Pinpoint the cell where the given text exists, returning its (x, y) midpoint coordinate. 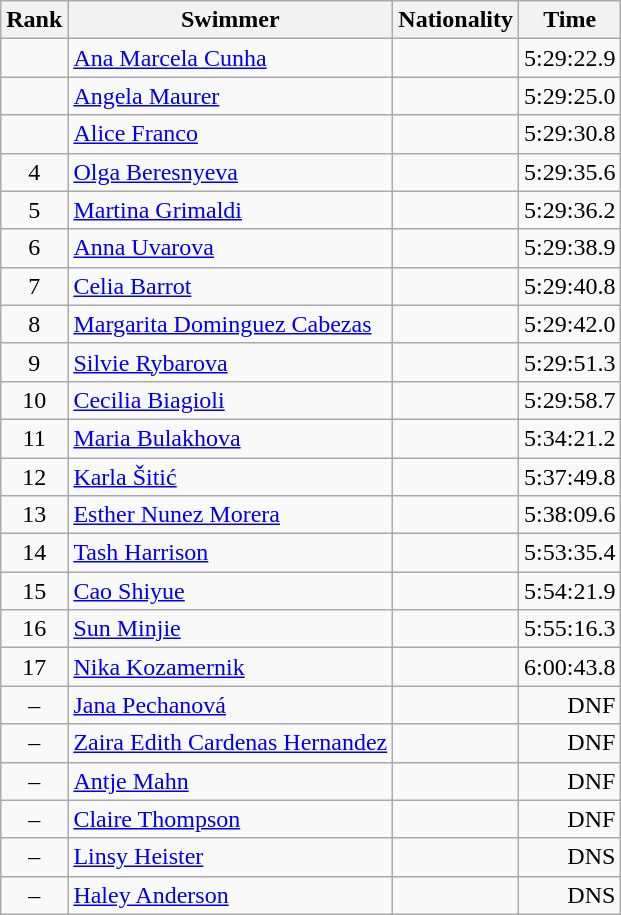
Cao Shiyue (230, 591)
5:34:21.2 (570, 438)
9 (34, 362)
8 (34, 324)
6 (34, 248)
4 (34, 172)
5:29:25.0 (570, 96)
5:29:30.8 (570, 134)
Esther Nunez Morera (230, 515)
Time (570, 20)
5:29:42.0 (570, 324)
5:29:51.3 (570, 362)
Claire Thompson (230, 819)
5:29:36.2 (570, 210)
5:38:09.6 (570, 515)
Zaira Edith Cardenas Hernandez (230, 743)
Maria Bulakhova (230, 438)
5:29:22.9 (570, 58)
5 (34, 210)
Ana Marcela Cunha (230, 58)
5:29:35.6 (570, 172)
15 (34, 591)
Antje Mahn (230, 781)
5:29:38.9 (570, 248)
11 (34, 438)
17 (34, 667)
5:29:40.8 (570, 286)
Celia Barrot (230, 286)
10 (34, 400)
16 (34, 629)
Nationality (456, 20)
Sun Minjie (230, 629)
5:54:21.9 (570, 591)
Karla Šitić (230, 477)
Cecilia Biagioli (230, 400)
5:37:49.8 (570, 477)
Swimmer (230, 20)
Linsy Heister (230, 857)
12 (34, 477)
5:55:16.3 (570, 629)
Alice Franco (230, 134)
Olga Beresnyeva (230, 172)
5:29:58.7 (570, 400)
Haley Anderson (230, 895)
Martina Grimaldi (230, 210)
7 (34, 286)
Nika Kozamernik (230, 667)
13 (34, 515)
5:53:35.4 (570, 553)
Anna Uvarova (230, 248)
Silvie Rybarova (230, 362)
Margarita Dominguez Cabezas (230, 324)
Angela Maurer (230, 96)
14 (34, 553)
Jana Pechanová (230, 705)
6:00:43.8 (570, 667)
Rank (34, 20)
Tash Harrison (230, 553)
